Provide the [x, y] coordinate of the cell's center where the given text is located.  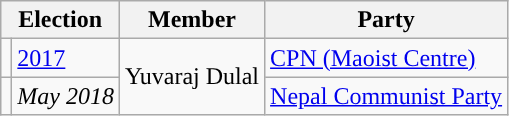
CPN (Maoist Centre) [386, 58]
Party [386, 20]
Election [60, 20]
2017 [66, 58]
Yuvaraj Dulal [192, 77]
May 2018 [66, 96]
Nepal Communist Party [386, 96]
Member [192, 20]
